For the text-containing cell, return its midpoint in (X, Y) coordinate format. 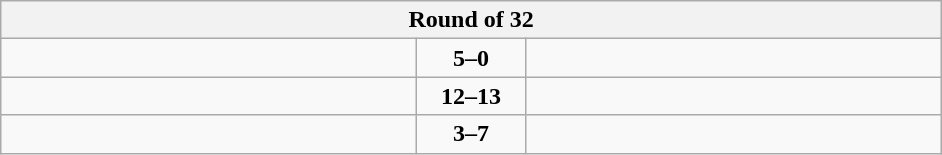
5–0 (472, 58)
3–7 (472, 134)
Round of 32 (472, 20)
12–13 (472, 96)
